Locate the cell with the specified text and output its [X, Y] center coordinate. 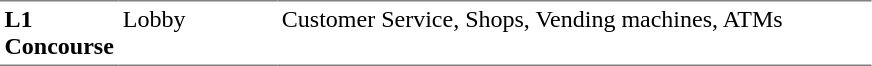
Customer Service, Shops, Vending machines, ATMs [574, 33]
Lobby [198, 33]
L1Concourse [59, 33]
